From the cell containing the given text, extract its center point as (x, y) coordinate. 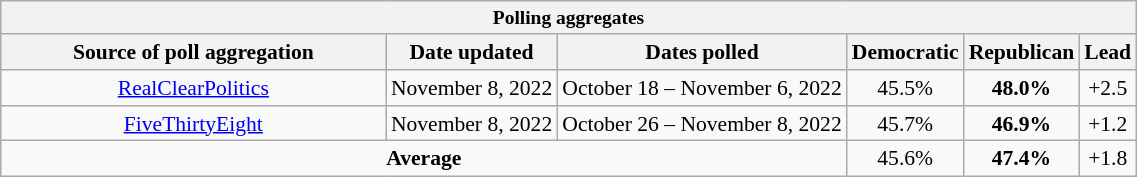
Average (424, 159)
48.0% (1022, 88)
FiveThirtyEight (194, 124)
+1.8 (1108, 159)
47.4% (1022, 159)
Democratic (906, 52)
45.7% (906, 124)
Polling aggregates (568, 18)
45.6% (906, 159)
Republican (1022, 52)
Lead (1108, 52)
45.5% (906, 88)
Source of poll aggregation (194, 52)
October 26 – November 8, 2022 (702, 124)
October 18 – November 6, 2022 (702, 88)
+1.2 (1108, 124)
Date updated (472, 52)
RealClearPolitics (194, 88)
+2.5 (1108, 88)
46.9% (1022, 124)
Dates polled (702, 52)
